Find where the given text appears and provide that cell's center as [X, Y] coordinate. 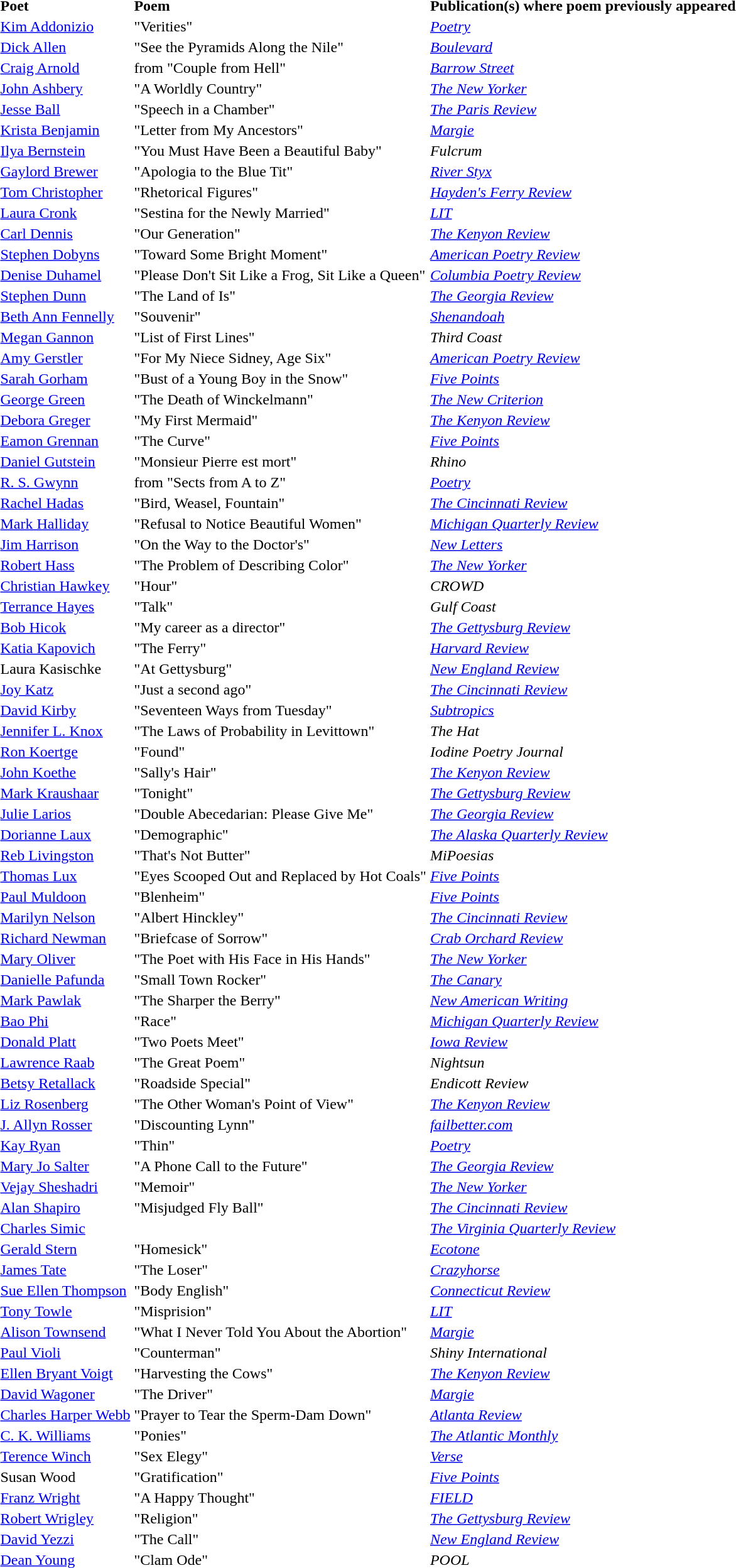
"Monsieur Pierre est mort" [280, 462]
"Memoir" [280, 1187]
"Sex Elegy" [280, 1456]
"Talk" [280, 607]
"Seventeen Ways from Tuesday" [280, 710]
"That's Not Butter" [280, 855]
"Bust of a Young Boy in the Snow" [280, 379]
"Blenheim" [280, 897]
"Please Don't Sit Like a Frog, Sit Like a Queen" [280, 275]
from "Couple from Hell" [280, 68]
"The Great Poem" [280, 1062]
"Sally's Hair" [280, 772]
"Double Abecedarian: Please Give Me" [280, 814]
"Sestina for the Newly Married" [280, 213]
"The Curve" [280, 441]
"Eyes Scooped Out and Replaced by Hot Coals" [280, 876]
"Toward Some Bright Moment" [280, 254]
"Bird, Weasel, Fountain" [280, 503]
"Tonight" [280, 793]
"The Sharper the Berry" [280, 1000]
"Small Town Rocker" [280, 980]
"The Ferry" [280, 648]
"Albert Hinckley" [280, 917]
"Apologia to the Blue Tit" [280, 171]
"My First Mermaid" [280, 420]
"Religion" [280, 1518]
"The Problem of Describing Color" [280, 565]
"My career as a director" [280, 627]
"The Death of Winckelmann" [280, 399]
"At Gettysburg" [280, 669]
"Briefcase of Sorrow" [280, 938]
"Body English" [280, 1290]
"Prayer to Tear the Sperm-Dam Down" [280, 1415]
from "Sects from A to Z" [280, 482]
"Misprision" [280, 1311]
"Gratification" [280, 1477]
"Souvenir" [280, 316]
"For My Niece Sidney, Age Six" [280, 358]
"The Land of Is" [280, 296]
"What I Never Told You About the Abortion" [280, 1332]
"Hour" [280, 586]
"Race" [280, 1021]
"Found" [280, 752]
"Refusal to Notice Beautiful Women" [280, 524]
"The Call" [280, 1539]
"Two Poets Meet" [280, 1042]
"The Loser" [280, 1270]
"You Must Have Been a Beautiful Baby" [280, 151]
"Thin" [280, 1145]
"The Other Woman's Point of View" [280, 1104]
"The Driver" [280, 1394]
"A Worldly Country" [280, 89]
"The Poet with His Face in His Hands" [280, 959]
"Roadside Special" [280, 1083]
"Discounting Lynn" [280, 1125]
"A Happy Thought" [280, 1498]
"A Phone Call to the Future" [280, 1166]
"Misjudged Fly Ball" [280, 1208]
"Homesick" [280, 1249]
"Verities" [280, 26]
"Rhetorical Figures" [280, 192]
"On the Way to the Doctor's" [280, 544]
"The Laws of Probability in Levittown" [280, 731]
"Harvesting the Cows" [280, 1373]
"See the Pyramids Along the Nile" [280, 47]
"Counterman" [280, 1353]
"Demographic" [280, 835]
"Letter from My Ancestors" [280, 130]
"Just a second ago" [280, 689]
"Our Generation" [280, 234]
"Speech in a Chamber" [280, 109]
"Ponies" [280, 1436]
"List of First Lines" [280, 337]
